Return the [x, y] coordinate for the center point of the cell that contains the specified text.  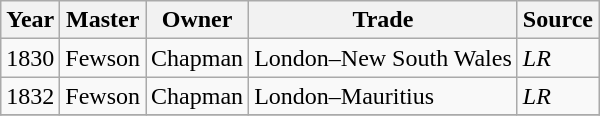
1830 [30, 58]
Year [30, 20]
1832 [30, 96]
Owner [198, 20]
London–New South Wales [384, 58]
Trade [384, 20]
London–Mauritius [384, 96]
Source [558, 20]
Master [103, 20]
